Output the (x, y) coordinate of the center of the cell containing the given text.  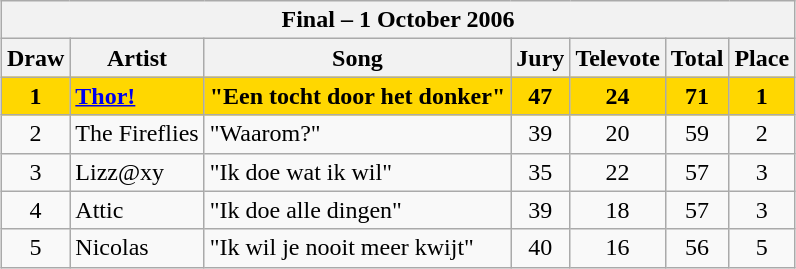
47 (540, 96)
Draw (35, 58)
Artist (137, 58)
Jury (540, 58)
"Ik doe alle dingen" (358, 210)
20 (618, 134)
71 (697, 96)
40 (540, 248)
"Ik wil je nooit meer kwijt" (358, 248)
Place (762, 58)
59 (697, 134)
35 (540, 172)
18 (618, 210)
24 (618, 96)
Total (697, 58)
56 (697, 248)
The Fireflies (137, 134)
Televote (618, 58)
"Een tocht door het donker" (358, 96)
4 (35, 210)
Thor! (137, 96)
Lizz@xy (137, 172)
Song (358, 58)
Attic (137, 210)
16 (618, 248)
22 (618, 172)
"Waarom?" (358, 134)
Nicolas (137, 248)
Final – 1 October 2006 (398, 20)
"Ik doe wat ik wil" (358, 172)
